Search for the cell housing the specified text and yield its [x, y] center coordinate. 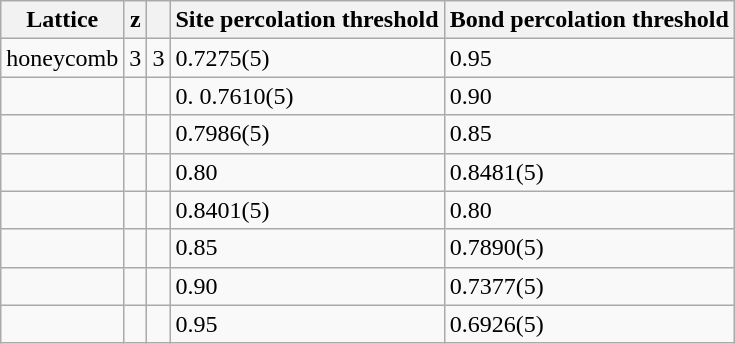
Lattice [62, 20]
0.6926(5) [589, 324]
z [136, 20]
Bond percolation threshold [589, 20]
0. 0.7610(5) [307, 96]
0.8481(5) [589, 172]
honeycomb [62, 58]
0.7377(5) [589, 286]
Site percolation threshold [307, 20]
0.7890(5) [589, 248]
0.7986(5) [307, 134]
0.8401(5) [307, 210]
0.7275(5) [307, 58]
